Pinpoint the cell where the given text exists, returning its [X, Y] midpoint coordinate. 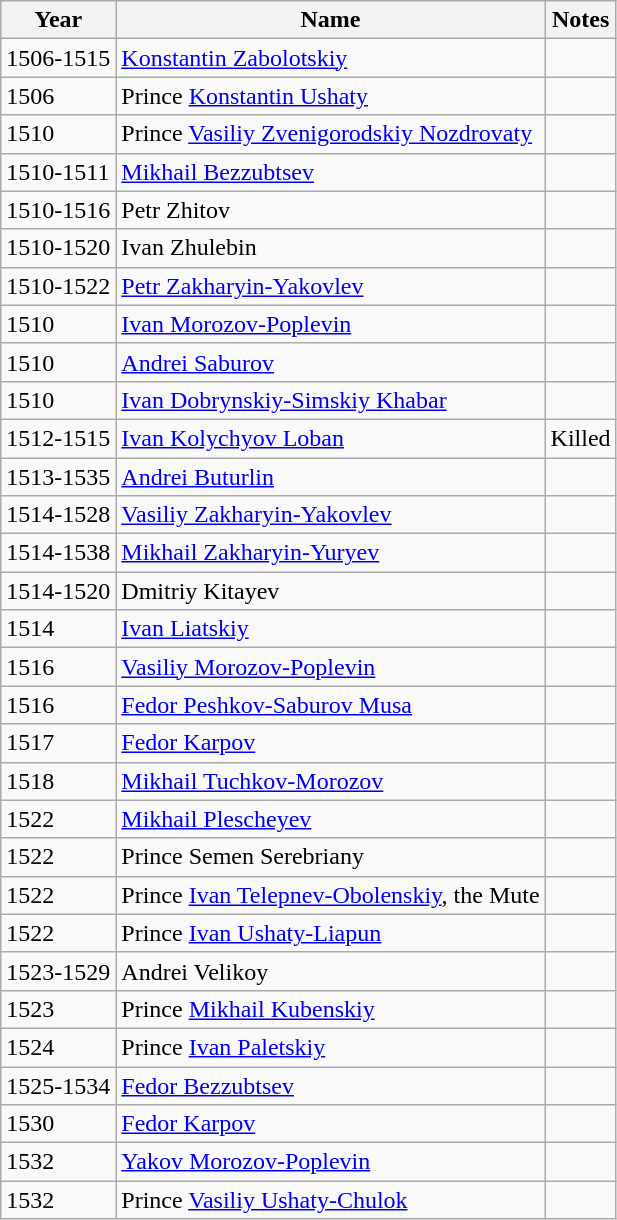
1523 [58, 1009]
Ivan Zhulebin [330, 248]
1523-1529 [58, 971]
1510-1522 [58, 286]
Ivan Liatskiy [330, 629]
1510-1520 [58, 248]
Yakov Morozov-Poplevin [330, 1162]
Prince Semen Serebriany [330, 857]
1510-1516 [58, 210]
Year [58, 20]
Mikhail Tuchkov-Morozov [330, 781]
Fedor Peshkov-Saburov Musa [330, 705]
1510-1511 [58, 172]
1525-1534 [58, 1085]
Konstantin Zabolotskiy [330, 58]
1530 [58, 1124]
1513-1535 [58, 477]
Prince Vasiliy Ushaty-Chulok [330, 1200]
Killed [580, 438]
1514-1520 [58, 591]
1518 [58, 781]
Prince Ivan Paletskiy [330, 1047]
Notes [580, 20]
Prince Ivan Ushaty-Liapun [330, 933]
1506-1515 [58, 58]
Mikhail Bezzubtsev [330, 172]
Vasiliy Zakharyin-Yakovlev [330, 515]
Fedor Bezzubtsev [330, 1085]
Dmitriy Kitayev [330, 591]
1506 [58, 96]
Vasiliy Morozov-Poplevin [330, 667]
Ivan Morozov-Poplevin [330, 324]
Andrei Velikoy [330, 971]
1514 [58, 629]
Andrei Saburov [330, 362]
Ivan Kolychyov Loban [330, 438]
Ivan Dobrynskiy-Simskiy Khabar [330, 400]
Prince Konstantin Ushaty [330, 96]
Prince Vasiliy Zvenigorodskiy Nozdrovaty [330, 134]
Andrei Buturlin [330, 477]
Prince Mikhail Kubenskiy [330, 1009]
1514-1528 [58, 515]
Mikhail Plescheyev [330, 819]
Prince Ivan Telepnev-Obolenskiy, the Mute [330, 895]
1517 [58, 743]
Name [330, 20]
1514-1538 [58, 553]
Mikhail Zakharyin-Yuryev [330, 553]
1512-1515 [58, 438]
Petr Zhitov [330, 210]
1524 [58, 1047]
Petr Zakharyin-Yakovlev [330, 286]
